Pinpoint the cell where the given text exists, returning its (x, y) midpoint coordinate. 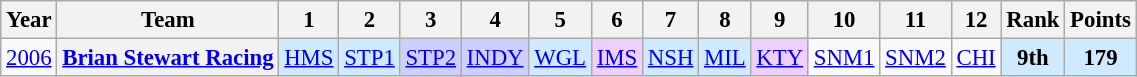
Brian Stewart Racing (168, 58)
WGL (560, 58)
8 (725, 20)
IMS (616, 58)
HMS (309, 58)
9 (780, 20)
9th (1033, 58)
SNM2 (916, 58)
179 (1100, 58)
Rank (1033, 20)
4 (495, 20)
5 (560, 20)
NSH (670, 58)
1 (309, 20)
CHI (976, 58)
KTY (780, 58)
STP1 (370, 58)
11 (916, 20)
Team (168, 20)
7 (670, 20)
2006 (29, 58)
10 (844, 20)
3 (430, 20)
SNM1 (844, 58)
Year (29, 20)
MIL (725, 58)
12 (976, 20)
INDY (495, 58)
6 (616, 20)
STP2 (430, 58)
2 (370, 20)
Points (1100, 20)
